Determine the [x, y] coordinate at the center of the cell enclosing the given text.  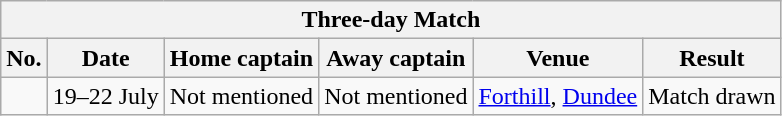
Venue [558, 58]
19–22 July [106, 96]
Date [106, 58]
Home captain [241, 58]
Match drawn [712, 96]
Result [712, 58]
No. [24, 58]
Forthill, Dundee [558, 96]
Three-day Match [391, 20]
Away captain [396, 58]
